Find where the given text appears and provide that cell's center as [X, Y] coordinate. 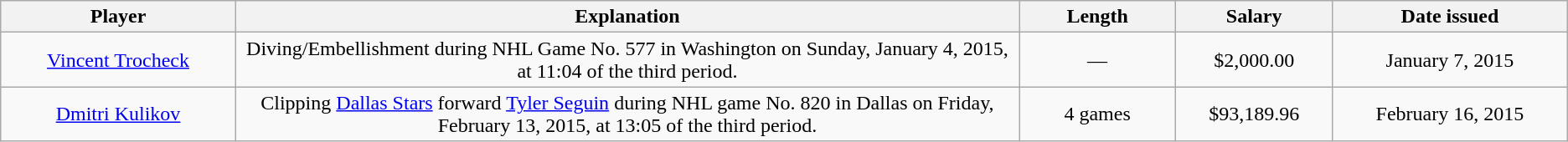
Length [1097, 17]
Vincent Trocheck [119, 60]
February 16, 2015 [1451, 114]
Salary [1255, 17]
January 7, 2015 [1451, 60]
Diving/Embellishment during NHL Game No. 577 in Washington on Sunday, January 4, 2015, at 11:04 of the third period. [627, 60]
Player [119, 17]
$2,000.00 [1255, 60]
Dmitri Kulikov [119, 114]
Explanation [627, 17]
Clipping Dallas Stars forward Tyler Seguin during NHL game No. 820 in Dallas on Friday, February 13, 2015, at 13:05 of the third period. [627, 114]
4 games [1097, 114]
— [1097, 60]
$93,189.96 [1255, 114]
Date issued [1451, 17]
